Scan for the cell matching the given text and deliver its (X, Y) coordinate at center. 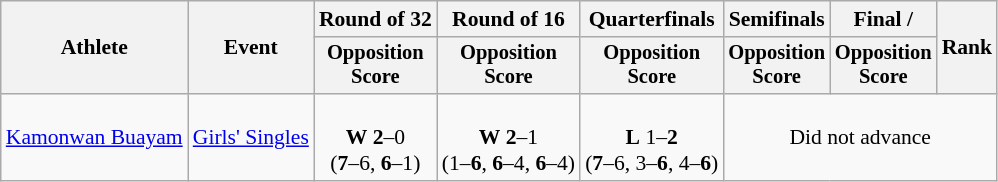
W 2–1 (1–6, 6–4, 6–4) (508, 138)
Kamonwan Buayam (94, 138)
L 1–2 (7–6, 3–6, 4–6) (652, 138)
Event (251, 48)
Girls' Singles (251, 138)
Semifinals (776, 19)
Quarterfinals (652, 19)
Round of 16 (508, 19)
Athlete (94, 48)
W 2–0 (7–6, 6–1) (376, 138)
Did not advance (860, 138)
Final / (884, 19)
Rank (968, 48)
Round of 32 (376, 19)
